Extract the (X, Y) coordinate from the center of the cell holding the provided text.  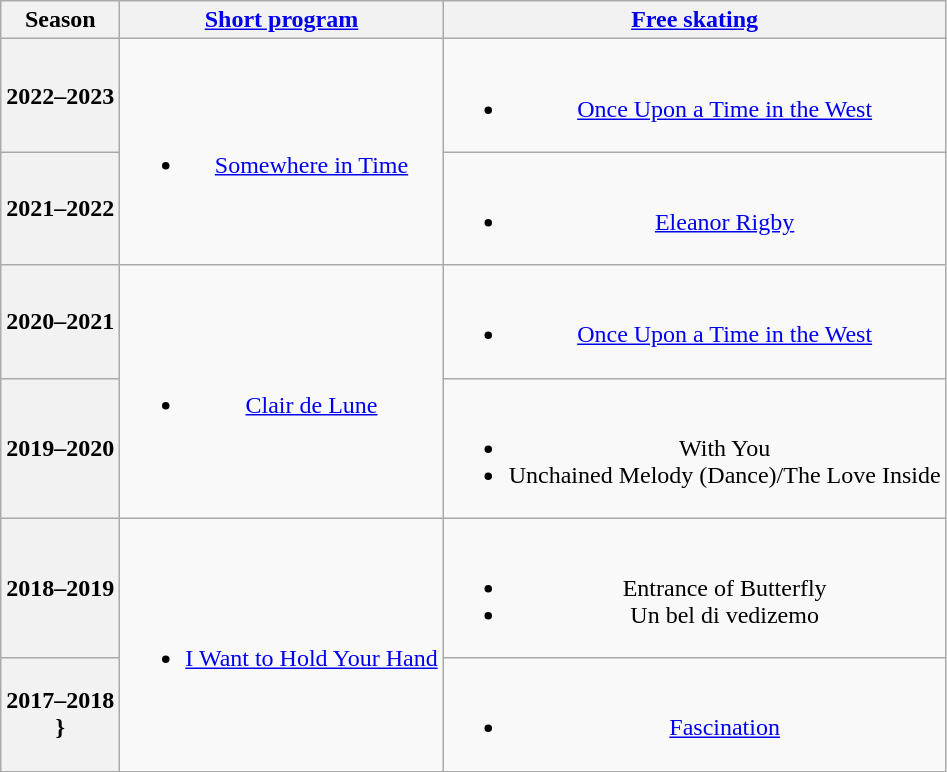
Fascination (694, 714)
2020–2021 (60, 322)
2021–2022 (60, 208)
Season (60, 20)
Clair de Lune (282, 392)
2018–2019 (60, 588)
2017–2018} (60, 714)
2019–2020 (60, 448)
Free skating (694, 20)
I Want to Hold Your Hand (282, 644)
Somewhere in Time (282, 152)
Entrance of ButterflyUn bel di vedizemo (694, 588)
Eleanor Rigby (694, 208)
Short program (282, 20)
With YouUnchained Melody (Dance)/The Love Inside (694, 448)
2022–2023 (60, 96)
